Identify which cell holds the provided text, then report its (X, Y) central coordinate. 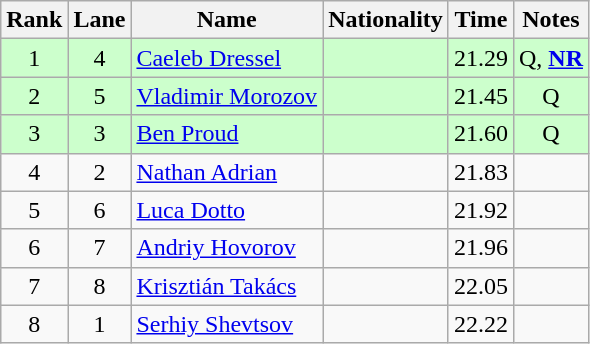
21.29 (480, 58)
Caeleb Dressel (227, 58)
Name (227, 20)
Notes (550, 20)
21.83 (480, 172)
Nationality (386, 20)
Lane (100, 20)
Q, NR (550, 58)
Rank (34, 20)
Nathan Adrian (227, 172)
Time (480, 20)
Ben Proud (227, 134)
21.45 (480, 96)
21.60 (480, 134)
21.96 (480, 248)
Serhiy Shevtsov (227, 324)
22.22 (480, 324)
Vladimir Morozov (227, 96)
21.92 (480, 210)
Luca Dotto (227, 210)
Andriy Hovorov (227, 248)
Krisztián Takács (227, 286)
22.05 (480, 286)
